Locate the cell with the specified text and output its (x, y) center coordinate. 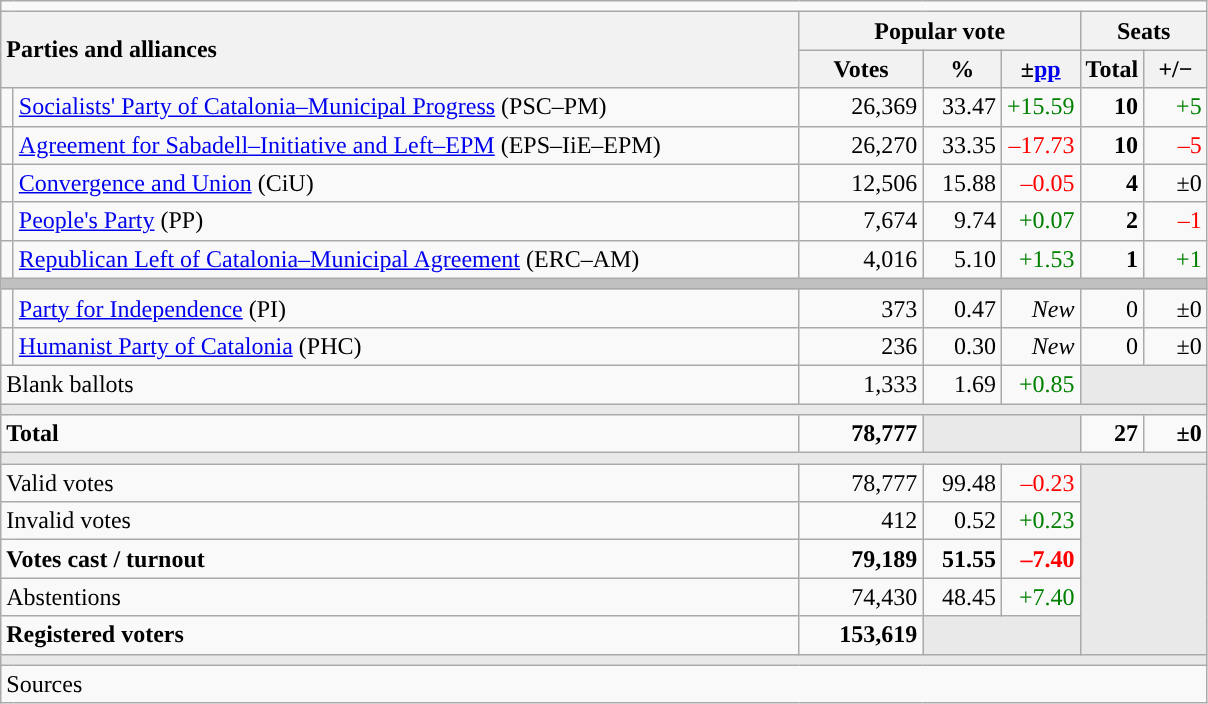
48.45 (962, 597)
People's Party (PP) (406, 221)
0.47 (962, 308)
51.55 (962, 559)
236 (861, 346)
Votes cast / turnout (400, 559)
1,333 (861, 384)
Seats (1144, 31)
+0.07 (1040, 221)
9.74 (962, 221)
–17.73 (1040, 145)
Parties and alliances (400, 50)
Republican Left of Catalonia–Municipal Agreement (ERC–AM) (406, 259)
–0.23 (1040, 483)
–5 (1176, 145)
+0.85 (1040, 384)
±pp (1040, 69)
99.48 (962, 483)
+7.40 (1040, 597)
Registered voters (400, 635)
Socialists' Party of Catalonia–Municipal Progress (PSC–PM) (406, 107)
Sources (604, 684)
–1 (1176, 221)
Votes (861, 69)
+1 (1176, 259)
33.35 (962, 145)
2 (1112, 221)
4,016 (861, 259)
26,270 (861, 145)
Agreement for Sabadell–Initiative and Left–EPM (EPS–IiE–EPM) (406, 145)
+/− (1176, 69)
Popular vote (940, 31)
12,506 (861, 183)
1 (1112, 259)
27 (1112, 434)
373 (861, 308)
0.52 (962, 521)
Convergence and Union (CiU) (406, 183)
Party for Independence (PI) (406, 308)
79,189 (861, 559)
+15.59 (1040, 107)
–0.05 (1040, 183)
4 (1112, 183)
74,430 (861, 597)
Abstentions (400, 597)
1.69 (962, 384)
412 (861, 521)
–7.40 (1040, 559)
% (962, 69)
Humanist Party of Catalonia (PHC) (406, 346)
+0.23 (1040, 521)
Blank ballots (400, 384)
0.30 (962, 346)
+5 (1176, 107)
+1.53 (1040, 259)
15.88 (962, 183)
153,619 (861, 635)
Valid votes (400, 483)
26,369 (861, 107)
33.47 (962, 107)
Invalid votes (400, 521)
5.10 (962, 259)
7,674 (861, 221)
